Output the [x, y] coordinate of the center of the cell containing the given text.  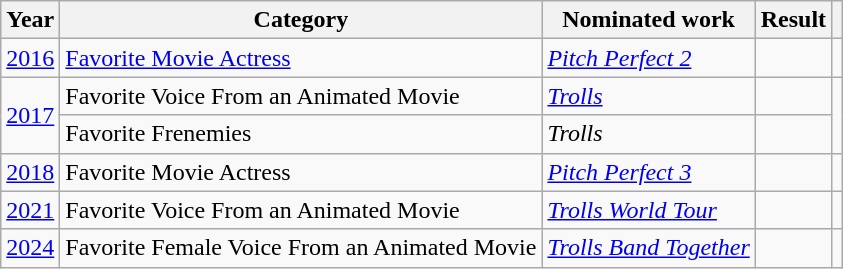
Favorite Female Voice From an Animated Movie [301, 248]
2016 [30, 58]
Category [301, 20]
Favorite Frenemies [301, 134]
2021 [30, 210]
Pitch Perfect 3 [648, 172]
2017 [30, 115]
Trolls Band Together [648, 248]
2024 [30, 248]
Trolls World Tour [648, 210]
Pitch Perfect 2 [648, 58]
2018 [30, 172]
Nominated work [648, 20]
Result [793, 20]
Year [30, 20]
